Determine the (x, y) coordinate at the center of the cell enclosing the given text.  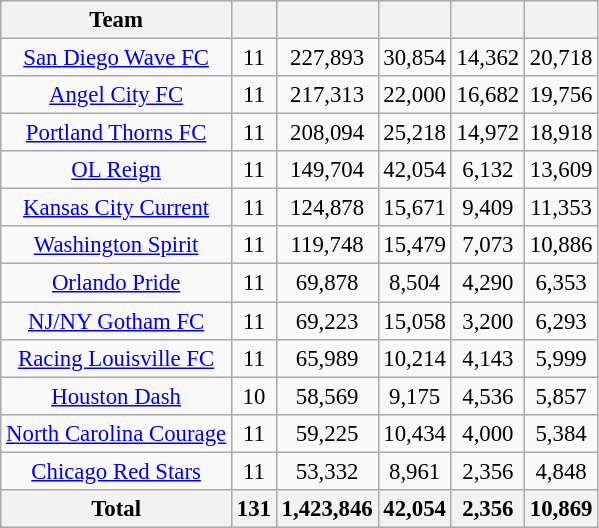
9,175 (414, 396)
Angel City FC (116, 95)
Racing Louisville FC (116, 358)
10,214 (414, 358)
OL Reign (116, 170)
124,878 (327, 208)
10 (254, 396)
4,290 (488, 283)
Team (116, 20)
20,718 (560, 58)
149,704 (327, 170)
NJ/NY Gotham FC (116, 321)
30,854 (414, 58)
4,848 (560, 471)
58,569 (327, 396)
Orlando Pride (116, 283)
4,143 (488, 358)
5,384 (560, 433)
3,200 (488, 321)
10,434 (414, 433)
15,671 (414, 208)
217,313 (327, 95)
69,878 (327, 283)
59,225 (327, 433)
18,918 (560, 133)
53,332 (327, 471)
North Carolina Courage (116, 433)
7,073 (488, 245)
Portland Thorns FC (116, 133)
13,609 (560, 170)
San Diego Wave FC (116, 58)
9,409 (488, 208)
6,353 (560, 283)
11,353 (560, 208)
5,857 (560, 396)
25,218 (414, 133)
1,423,846 (327, 509)
14,362 (488, 58)
Houston Dash (116, 396)
4,000 (488, 433)
19,756 (560, 95)
69,223 (327, 321)
8,961 (414, 471)
Kansas City Current (116, 208)
5,999 (560, 358)
65,989 (327, 358)
Washington Spirit (116, 245)
14,972 (488, 133)
10,869 (560, 509)
208,094 (327, 133)
131 (254, 509)
Total (116, 509)
227,893 (327, 58)
119,748 (327, 245)
6,132 (488, 170)
10,886 (560, 245)
15,058 (414, 321)
22,000 (414, 95)
15,479 (414, 245)
8,504 (414, 283)
4,536 (488, 396)
Chicago Red Stars (116, 471)
16,682 (488, 95)
6,293 (560, 321)
